Output the (X, Y) coordinate of the center of the cell containing the given text.  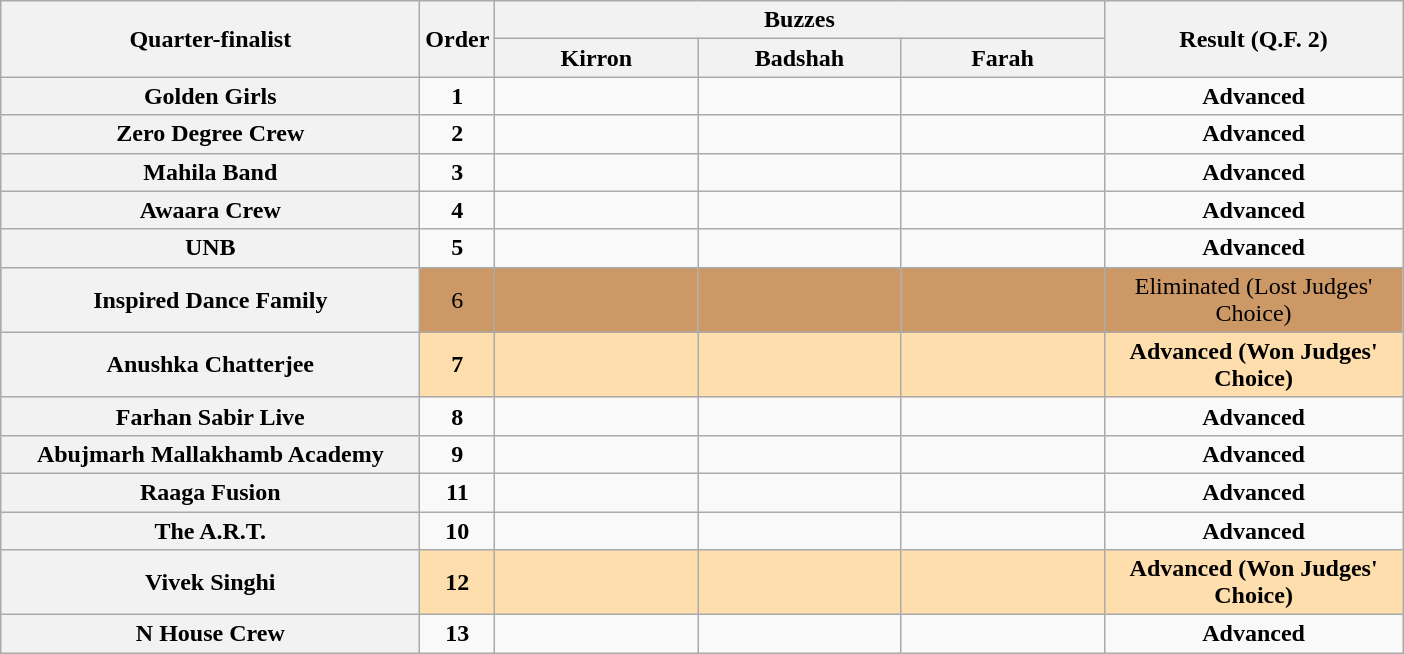
13 (458, 634)
Badshah (800, 58)
Quarter-finalist (210, 39)
Result (Q.F. 2) (1254, 39)
Awaara Crew (210, 210)
Mahila Band (210, 172)
2 (458, 134)
Kirron (596, 58)
1 (458, 96)
9 (458, 454)
Buzzes (800, 20)
Abujmarh Mallakhamb Academy (210, 454)
UNB (210, 248)
5 (458, 248)
Eliminated (Lost Judges' Choice) (1254, 300)
Raaga Fusion (210, 492)
Vivek Singhi (210, 582)
Zero Degree Crew (210, 134)
The A.R.T. (210, 531)
4 (458, 210)
6 (458, 300)
10 (458, 531)
11 (458, 492)
Farah (1002, 58)
Anushka Chatterjee (210, 364)
Inspired Dance Family (210, 300)
7 (458, 364)
Order (458, 39)
8 (458, 416)
Golden Girls (210, 96)
N House Crew (210, 634)
12 (458, 582)
Farhan Sabir Live (210, 416)
3 (458, 172)
